Return the [x, y] coordinate for the center point of the cell that contains the specified text.  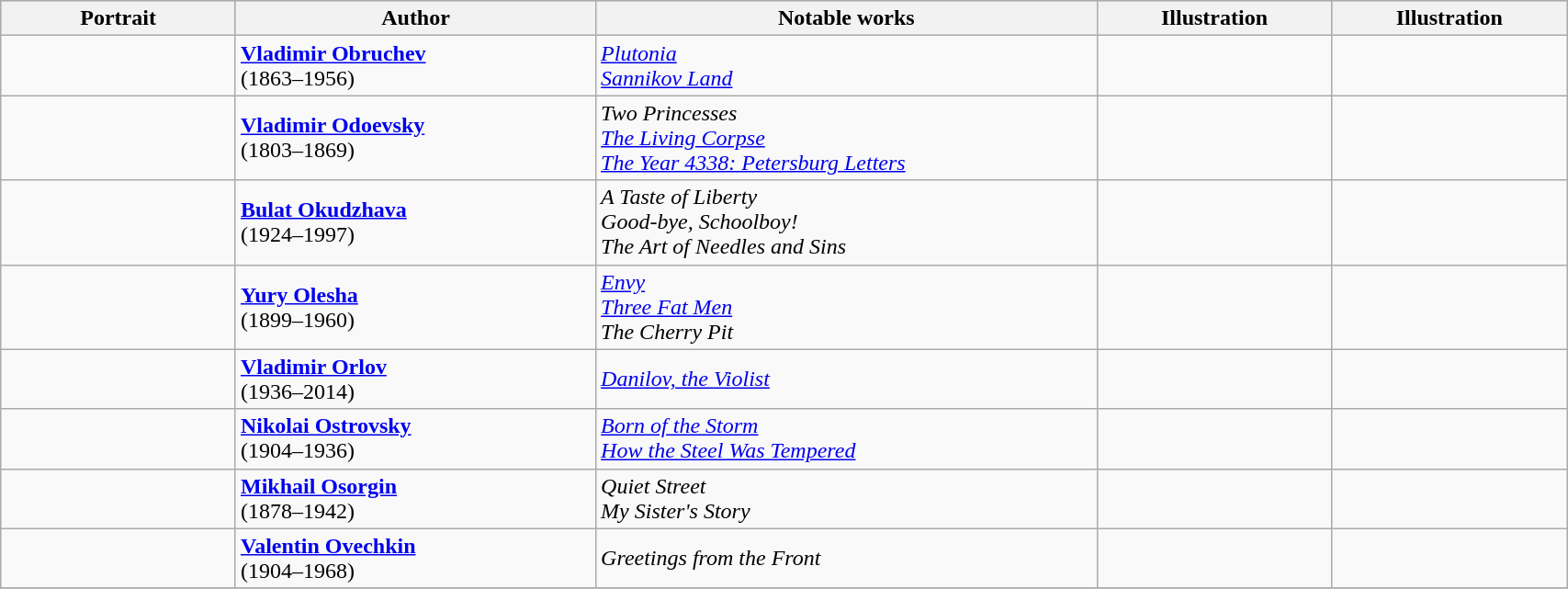
EnvyThree Fat MenThe Cherry Pit [847, 307]
A Taste of LibertyGood-bye, Schoolboy!The Art of Needles and Sins [847, 222]
Greetings from the Front [847, 559]
Two PrincessesThe Living CorpseThe Year 4338: Petersburg Letters [847, 138]
Bulat Okudzhava(1924–1997) [415, 222]
Vladimir Orlov(1936–2014) [415, 379]
Nikolai Ostrovsky(1904–1936) [415, 439]
Vladimir Obruchev(1863–1956) [415, 66]
Danilov, the Violist [847, 379]
Notable works [847, 18]
Vladimir Odoevsky(1803–1869) [415, 138]
Born of the StormHow the Steel Was Tempered [847, 439]
Author [415, 18]
Mikhail Osorgin(1878–1942) [415, 498]
Yury Olesha(1899–1960) [415, 307]
Valentin Ovechkin(1904–1968) [415, 559]
PlutoniaSannikov Land [847, 66]
Portrait [118, 18]
Quiet StreetMy Sister's Story [847, 498]
